Identify which cell holds the provided text, then report its (x, y) central coordinate. 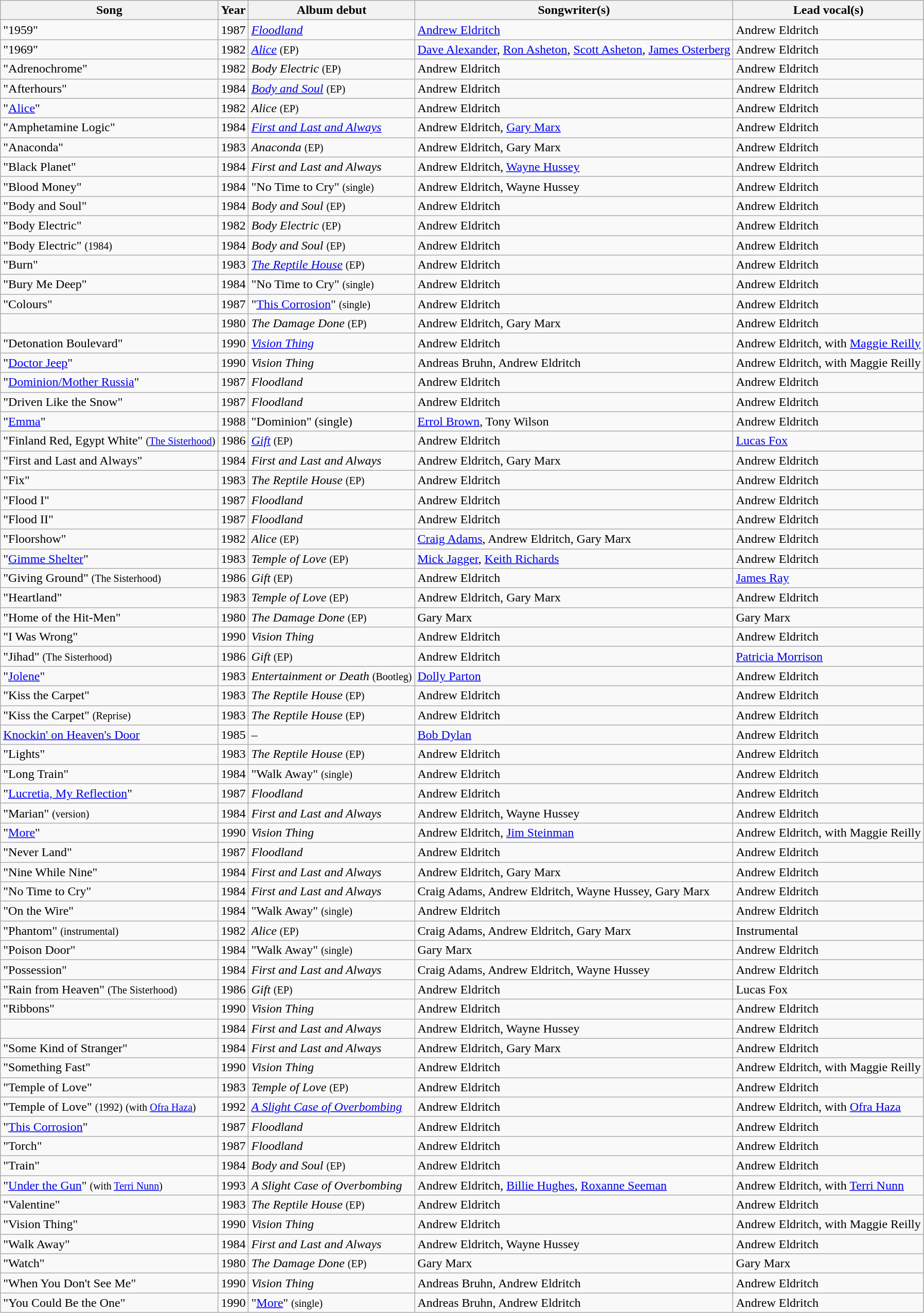
Songwriter(s) (574, 10)
"Dominion/Mother Russia" (109, 382)
"Poison Door" (109, 950)
"Colours" (109, 304)
"Torch" (109, 1146)
Bob Dylan (574, 735)
Dolly Parton (574, 676)
"Body and Soul" (109, 206)
"Long Train" (109, 774)
"Driven Like the Snow" (109, 402)
"Gimme Shelter" (109, 558)
1985 (234, 735)
"Rain from Heaven" (The Sisterhood) (109, 989)
"Detonation Boulevard" (109, 343)
"Emma" (109, 421)
"Never Land" (109, 852)
"Home of the Hit-Men" (109, 617)
"On the Wire" (109, 911)
"This Corrosion" (109, 1126)
1988 (234, 421)
Patricia Morrison (828, 656)
Andrew Eldritch, with Terri Nunn (828, 1185)
"Floorshow" (109, 539)
Craig Adams, Andrew Eldritch, Wayne Hussey, Gary Marx (574, 892)
"Anaconda" (109, 147)
– (331, 735)
Instrumental (828, 931)
"1959" (109, 30)
"Body Electric" (109, 225)
Dave Alexander, Ron Asheton, Scott Asheton, James Osterberg (574, 49)
"You Could Be the One" (109, 1303)
"Jihad" (The Sisterhood) (109, 656)
"Dominion" (single) (331, 421)
Andrew Eldritch, Billie Hughes, Roxanne Seeman (574, 1185)
"Some Kind of Stranger" (109, 1048)
"Watch" (109, 1264)
"Doctor Jeep" (109, 363)
"Flood II" (109, 519)
"Temple of Love" (109, 1087)
Andrew Eldritch, Jim Steinman (574, 832)
"Bury Me Deep" (109, 285)
"First and Last and Always" (109, 460)
"Kiss the Carpet" (109, 696)
Year (234, 10)
"Train" (109, 1165)
"Afterhours" (109, 88)
Anaconda (EP) (331, 147)
1993 (234, 1185)
Album debut (331, 10)
"Walk Away" (109, 1244)
"This Corrosion" (single) (331, 304)
Errol Brown, Tony Wilson (574, 421)
"Blood Money" (109, 186)
"Nine While Nine" (109, 872)
"Flood I" (109, 500)
"Temple of Love" (1992) (with Ofra Haza) (109, 1107)
"Giving Ground" (The Sisterhood) (109, 578)
"Black Planet" (109, 167)
"More" (single) (331, 1303)
James Ray (828, 578)
Andrew Eldritch, with Ofra Haza (828, 1107)
"More" (109, 832)
Craig Adams, Andrew Eldritch, Wayne Hussey (574, 970)
"Marian" (version) (109, 813)
"Body Electric" (1984) (109, 245)
"Vision Thing" (109, 1225)
"Lights" (109, 754)
"Heartland" (109, 598)
"Something Fast" (109, 1068)
"Under the Gun" (with Terri Nunn) (109, 1185)
1992 (234, 1107)
"Finland Red, Egypt White" (The Sisterhood) (109, 441)
"Fix" (109, 480)
Mick Jagger, Keith Richards (574, 558)
Song (109, 10)
"Phantom" (instrumental) (109, 931)
"Ribbons" (109, 1009)
Knockin' on Heaven's Door (109, 735)
"Amphetamine Logic" (109, 128)
"Alice" (109, 108)
Lead vocal(s) (828, 10)
"Possession" (109, 970)
"I Was Wrong" (109, 637)
"No Time to Cry" (109, 892)
"Kiss the Carpet" (Reprise) (109, 715)
"Burn" (109, 265)
"Lucretia, My Reflection" (109, 793)
Entertainment or Death (Bootleg) (331, 676)
"Valentine" (109, 1205)
"1969" (109, 49)
"When You Don't See Me" (109, 1283)
"Jolene" (109, 676)
"Adrenochrome" (109, 69)
